Detect which cell encompasses the target text, then output its (x, y) center coordinate. 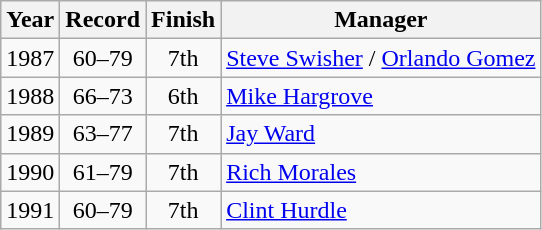
Finish (184, 20)
1990 (30, 172)
Clint Hurdle (381, 210)
Jay Ward (381, 134)
Record (103, 20)
Mike Hargrove (381, 96)
6th (184, 96)
Steve Swisher / Orlando Gomez (381, 58)
1991 (30, 210)
Rich Morales (381, 172)
1988 (30, 96)
1989 (30, 134)
1987 (30, 58)
61–79 (103, 172)
Manager (381, 20)
Year (30, 20)
63–77 (103, 134)
66–73 (103, 96)
